Identify which cell holds the provided text, then report its (x, y) central coordinate. 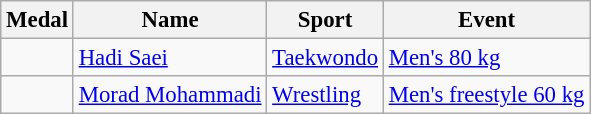
Medal (38, 20)
Name (170, 20)
Morad Mohammadi (170, 95)
Wrestling (326, 95)
Event (486, 20)
Taekwondo (326, 58)
Sport (326, 20)
Hadi Saei (170, 58)
Men's freestyle 60 kg (486, 95)
Men's 80 kg (486, 58)
